Return the [X, Y] coordinate for the center point of the cell that contains the specified text.  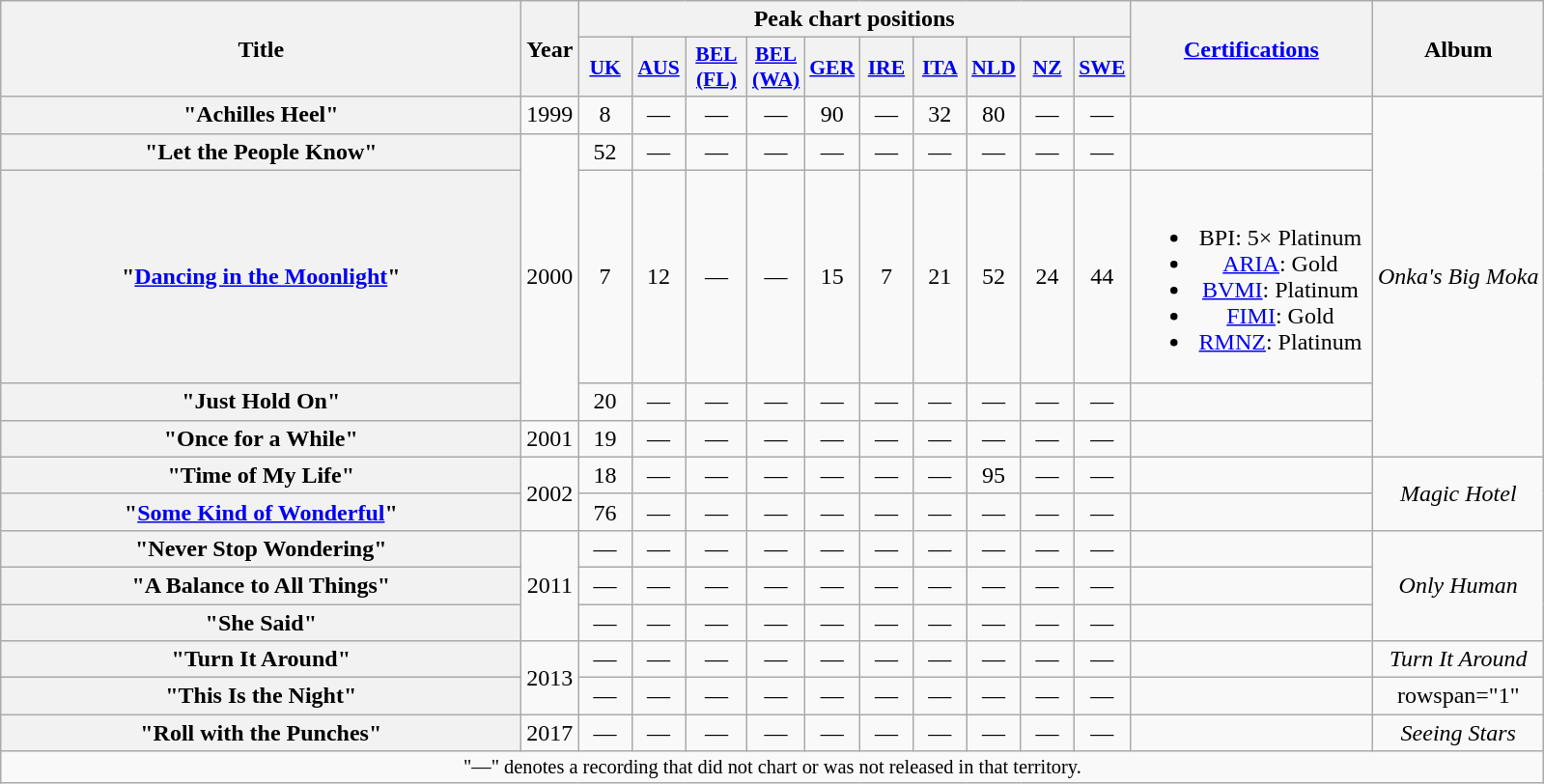
18 [604, 475]
"A Balance to All Things" [261, 585]
"Dancing in the Moonlight" [261, 276]
2013 [550, 678]
21 [940, 276]
"This Is the Night" [261, 696]
2011 [550, 585]
2017 [550, 733]
Peak chart positions [855, 19]
BPI: 5× PlatinumARIA: GoldBVMI: PlatinumFIMI: GoldRMNZ: Platinum [1251, 276]
"Once for a While" [261, 438]
20 [604, 402]
95 [994, 475]
Turn It Around [1458, 659]
GER [832, 68]
"Some Kind of Wonderful" [261, 512]
Year [550, 48]
"Time of My Life" [261, 475]
"She Said" [261, 623]
2002 [550, 493]
24 [1047, 276]
44 [1102, 276]
Magic Hotel [1458, 493]
Title [261, 48]
"Never Stop Wondering" [261, 548]
"Achilles Heel" [261, 115]
SWE [1102, 68]
Onka's Big Moka [1458, 276]
"Just Hold On" [261, 402]
15 [832, 276]
32 [940, 115]
Only Human [1458, 585]
NZ [1047, 68]
Certifications [1251, 48]
19 [604, 438]
IRE [886, 68]
"—" denotes a recording that did not chart or was not released in that territory. [772, 768]
rowspan="1" [1458, 696]
ITA [940, 68]
"Let the People Know" [261, 152]
80 [994, 115]
2001 [550, 438]
UK [604, 68]
12 [659, 276]
90 [832, 115]
Album [1458, 48]
8 [604, 115]
NLD [994, 68]
BEL(WA) [776, 68]
Seeing Stars [1458, 733]
BEL(FL) [716, 68]
"Turn It Around" [261, 659]
2000 [550, 276]
76 [604, 512]
"Roll with the Punches" [261, 733]
1999 [550, 115]
AUS [659, 68]
